Output the [X, Y] coordinate of the center of the cell containing the given text.  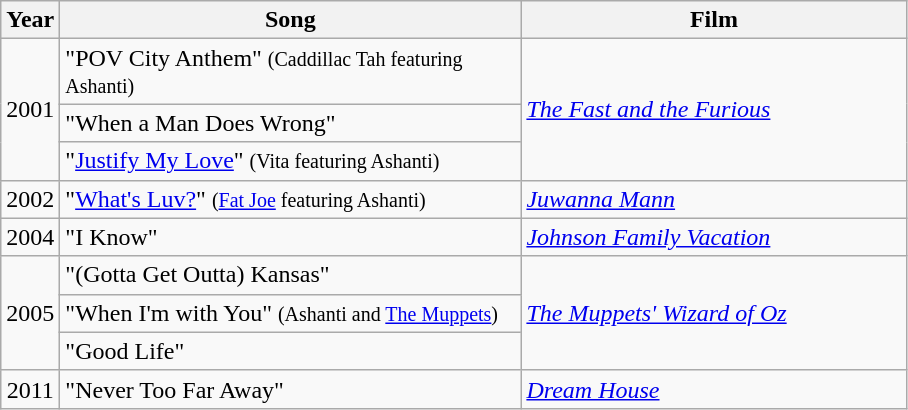
Dream House [714, 389]
"I Know" [290, 237]
Juwanna Mann [714, 199]
2004 [30, 237]
"(Gotta Get Outta) Kansas" [290, 275]
Song [290, 20]
2011 [30, 389]
"What's Luv?" (Fat Joe featuring Ashanti) [290, 199]
2005 [30, 313]
"Never Too Far Away" [290, 389]
The Muppets' Wizard of Oz [714, 313]
Film [714, 20]
Johnson Family Vacation [714, 237]
2002 [30, 199]
2001 [30, 110]
The Fast and the Furious [714, 110]
"Justify My Love" (Vita featuring Ashanti) [290, 161]
"When I'm with You" (Ashanti and The Muppets) [290, 313]
"Good Life" [290, 351]
"When a Man Does Wrong" [290, 123]
Year [30, 20]
"POV City Anthem" (Caddillac Tah featuring Ashanti) [290, 72]
